Pinpoint the cell where the given text exists, returning its [x, y] midpoint coordinate. 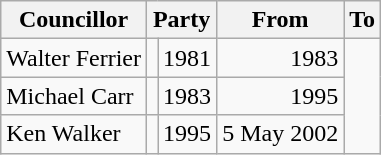
Michael Carr [74, 96]
5 May 2002 [280, 134]
To [362, 20]
Councillor [74, 20]
From [280, 20]
Walter Ferrier [74, 58]
Party [181, 20]
1981 [188, 58]
Ken Walker [74, 134]
